Locate the cell with the specified text and output its [X, Y] center coordinate. 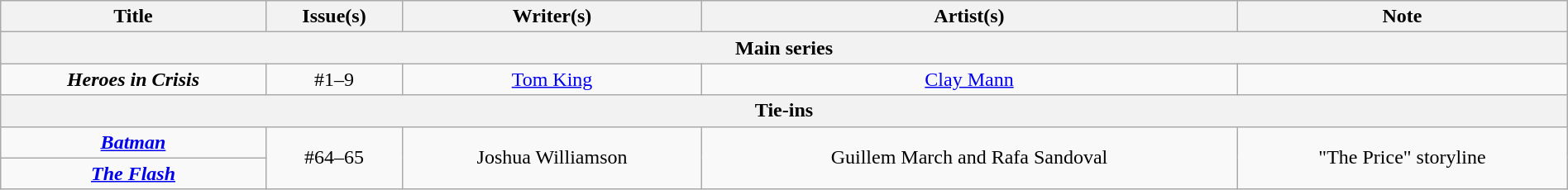
Main series [784, 48]
Clay Mann [969, 79]
Heroes in Crisis [133, 79]
Joshua Williamson [552, 158]
Guillem March and Rafa Sandoval [969, 158]
#1–9 [334, 79]
"The Price" storyline [1403, 158]
Title [133, 17]
Tie-ins [784, 111]
Issue(s) [334, 17]
Writer(s) [552, 17]
Batman [133, 142]
Note [1403, 17]
Artist(s) [969, 17]
The Flash [133, 173]
Tom King [552, 79]
#64–65 [334, 158]
